Provide the (X, Y) coordinate of the cell's center where the given text is located.  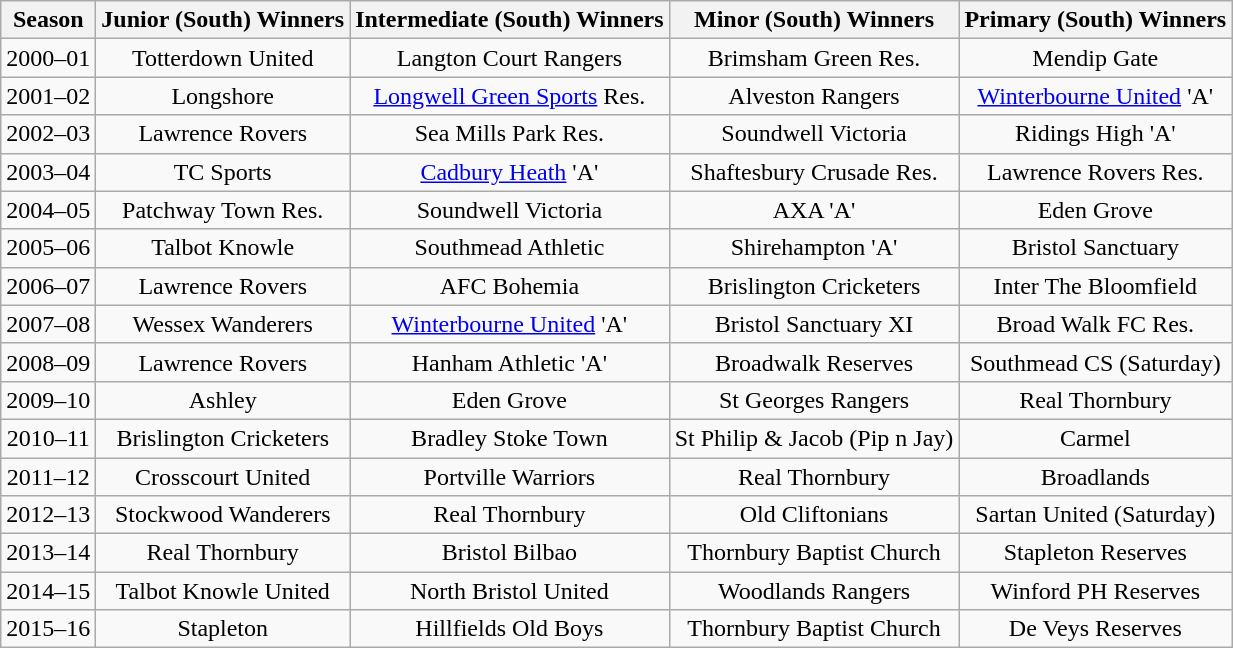
Southmead Athletic (510, 248)
Hillfields Old Boys (510, 629)
Alveston Rangers (814, 96)
Shaftesbury Crusade Res. (814, 172)
2015–16 (48, 629)
Winford PH Reserves (1096, 591)
Old Cliftonians (814, 515)
Lawrence Rovers Res. (1096, 172)
AFC Bohemia (510, 286)
2006–07 (48, 286)
Bristol Sanctuary (1096, 248)
2014–15 (48, 591)
2010–11 (48, 438)
Sartan United (Saturday) (1096, 515)
Stapleton Reserves (1096, 553)
Inter The Bloomfield (1096, 286)
North Bristol United (510, 591)
Primary (South) Winners (1096, 20)
Talbot Knowle United (223, 591)
Crosscourt United (223, 477)
Cadbury Heath 'A' (510, 172)
2005–06 (48, 248)
Hanham Athletic 'A' (510, 362)
St Philip & Jacob (Pip n Jay) (814, 438)
TC Sports (223, 172)
2009–10 (48, 400)
Woodlands Rangers (814, 591)
2011–12 (48, 477)
Portville Warriors (510, 477)
2008–09 (48, 362)
Intermediate (South) Winners (510, 20)
Bradley Stoke Town (510, 438)
Broad Walk FC Res. (1096, 324)
Stockwood Wanderers (223, 515)
Longshore (223, 96)
Shirehampton 'A' (814, 248)
Southmead CS (Saturday) (1096, 362)
Carmel (1096, 438)
2002–03 (48, 134)
Minor (South) Winners (814, 20)
Ridings High 'A' (1096, 134)
Brimsham Green Res. (814, 58)
Season (48, 20)
Sea Mills Park Res. (510, 134)
Totterdown United (223, 58)
Langton Court Rangers (510, 58)
2000–01 (48, 58)
Bristol Sanctuary XI (814, 324)
Longwell Green Sports Res. (510, 96)
2004–05 (48, 210)
2007–08 (48, 324)
Broadlands (1096, 477)
Broadwalk Reserves (814, 362)
Patchway Town Res. (223, 210)
2001–02 (48, 96)
De Veys Reserves (1096, 629)
2012–13 (48, 515)
Ashley (223, 400)
Talbot Knowle (223, 248)
St Georges Rangers (814, 400)
Bristol Bilbao (510, 553)
AXA 'A' (814, 210)
2003–04 (48, 172)
Wessex Wanderers (223, 324)
Junior (South) Winners (223, 20)
Stapleton (223, 629)
2013–14 (48, 553)
Mendip Gate (1096, 58)
